Identify which cell holds the provided text, then report its [x, y] central coordinate. 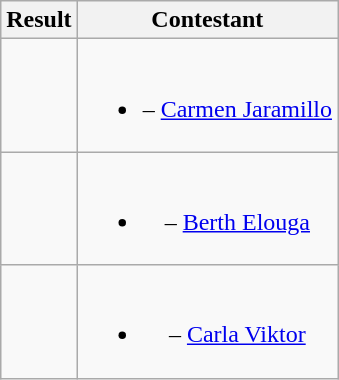
Result [39, 20]
– Carmen Jaramillo [207, 96]
– Berth Elouga [207, 208]
Contestant [207, 20]
– Carla Viktor [207, 322]
